For the text-containing cell, return its midpoint in (x, y) coordinate format. 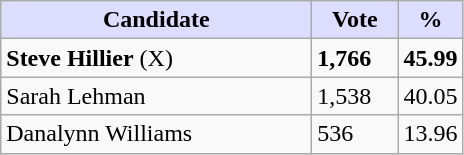
1,766 (355, 58)
40.05 (430, 96)
Vote (355, 20)
% (430, 20)
Sarah Lehman (156, 96)
536 (355, 134)
1,538 (355, 96)
Danalynn Williams (156, 134)
13.96 (430, 134)
45.99 (430, 58)
Candidate (156, 20)
Steve Hillier (X) (156, 58)
